Scan for the cell matching the given text and deliver its (X, Y) coordinate at center. 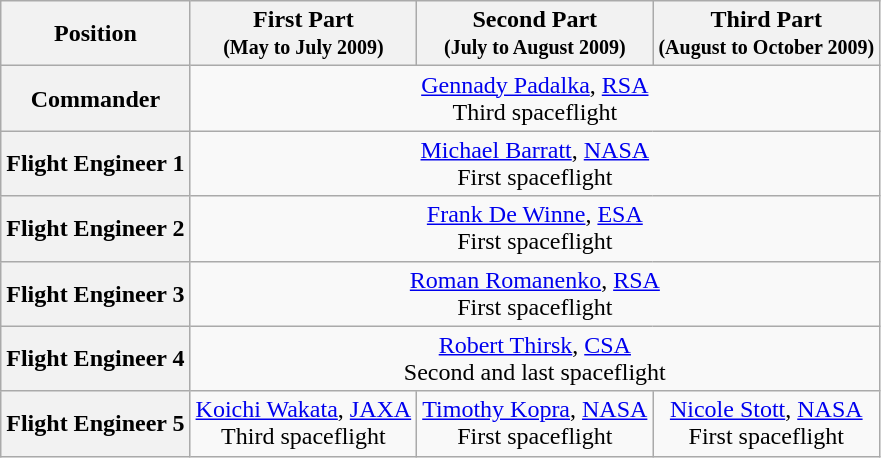
Flight Engineer 5 (96, 424)
Flight Engineer 2 (96, 228)
Gennady Padalka, RSAThird spaceflight (535, 98)
First Part(May to July 2009) (304, 34)
Robert Thirsk, CSASecond and last spaceflight (535, 358)
Koichi Wakata, JAXAThird spaceflight (304, 424)
Flight Engineer 3 (96, 294)
Position (96, 34)
Timothy Kopra, NASAFirst spaceflight (535, 424)
Third Part(August to October 2009) (766, 34)
Nicole Stott, NASAFirst spaceflight (766, 424)
Michael Barratt, NASAFirst spaceflight (535, 164)
Commander (96, 98)
Flight Engineer 4 (96, 358)
Flight Engineer 1 (96, 164)
Second Part(July to August 2009) (535, 34)
Frank De Winne, ESAFirst spaceflight (535, 228)
Roman Romanenko, RSAFirst spaceflight (535, 294)
